Extract the [x, y] coordinate from the center of the cell holding the provided text.  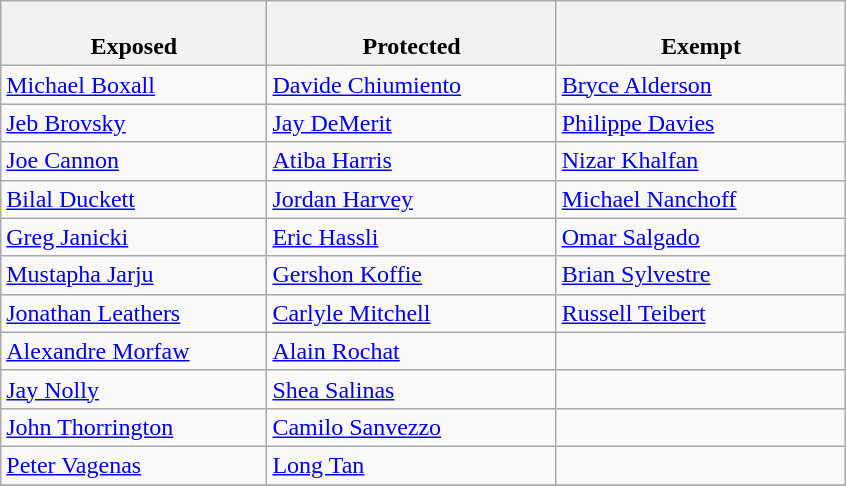
Peter Vagenas [134, 465]
Philippe Davies [700, 123]
Davide Chiumiento [412, 85]
Joe Cannon [134, 161]
Jay Nolly [134, 389]
Mustapha Jarju [134, 275]
Michael Boxall [134, 85]
Jordan Harvey [412, 199]
Exposed [134, 34]
Russell Teibert [700, 313]
Protected [412, 34]
Michael Nanchoff [700, 199]
Omar Salgado [700, 237]
Brian Sylvestre [700, 275]
Jeb Brovsky [134, 123]
Gershon Koffie [412, 275]
Long Tan [412, 465]
Alexandre Morfaw [134, 351]
Exempt [700, 34]
Jonathan Leathers [134, 313]
Eric Hassli [412, 237]
Alain Rochat [412, 351]
Atiba Harris [412, 161]
John Thorrington [134, 427]
Carlyle Mitchell [412, 313]
Bilal Duckett [134, 199]
Jay DeMerit [412, 123]
Camilo Sanvezzo [412, 427]
Nizar Khalfan [700, 161]
Bryce Alderson [700, 85]
Shea Salinas [412, 389]
Greg Janicki [134, 237]
